For the text-containing cell, return its midpoint in (x, y) coordinate format. 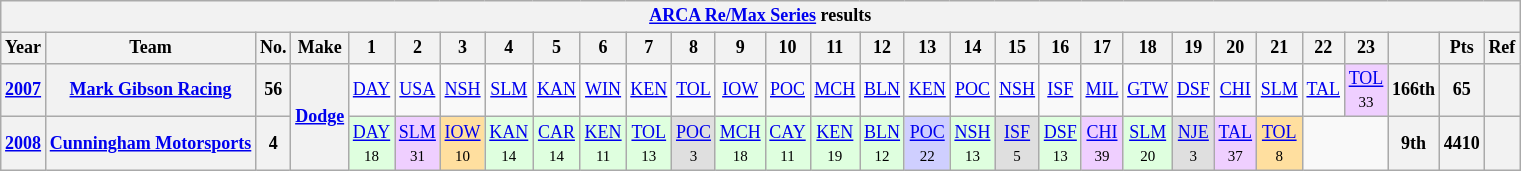
GTW (1148, 90)
56 (274, 90)
21 (1279, 48)
SLM 31 (418, 144)
IOW (740, 90)
NSH 13 (972, 144)
POC 3 (694, 144)
Pts (1462, 48)
8 (694, 48)
9 (740, 48)
Year (24, 48)
BLN (882, 90)
23 (1366, 48)
MCH (835, 90)
ISF 5 (1018, 144)
CHI 39 (1102, 144)
11 (835, 48)
POC 22 (927, 144)
5 (557, 48)
22 (1323, 48)
KAN (557, 90)
TAL (1323, 90)
166th (1414, 90)
DSF 13 (1060, 144)
2007 (24, 90)
20 (1235, 48)
6 (603, 48)
17 (1102, 48)
NJE 3 (1193, 144)
DAY 18 (371, 144)
13 (927, 48)
Mark Gibson Racing (150, 90)
KEN 11 (603, 144)
Make (320, 48)
Dodge (320, 116)
18 (1148, 48)
65 (1462, 90)
ISF (1060, 90)
USA (418, 90)
TAL 37 (1235, 144)
CAR 14 (557, 144)
10 (788, 48)
WIN (603, 90)
CAY 11 (788, 144)
1 (371, 48)
Ref (1502, 48)
IOW 10 (462, 144)
TOL13 (649, 144)
MIL (1102, 90)
SLM 20 (1148, 144)
7 (649, 48)
DAY (371, 90)
BLN 12 (882, 144)
Team (150, 48)
MCH 18 (740, 144)
TOL 33 (1366, 90)
TOL (694, 90)
3 (462, 48)
KEN 19 (835, 144)
15 (1018, 48)
2008 (24, 144)
DSF (1193, 90)
Cunningham Motorsports (150, 144)
9th (1414, 144)
CHI (1235, 90)
2 (418, 48)
No. (274, 48)
KAN 14 (509, 144)
TOL 8 (1279, 144)
19 (1193, 48)
14 (972, 48)
12 (882, 48)
16 (1060, 48)
4410 (1462, 144)
ARCA Re/Max Series results (760, 16)
